Identify which cell holds the provided text, then report its [X, Y] central coordinate. 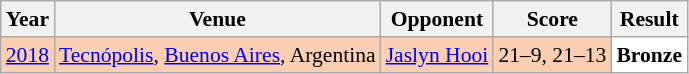
Result [649, 19]
Bronze [649, 55]
Tecnópolis, Buenos Aires, Argentina [218, 55]
2018 [28, 55]
Score [552, 19]
Year [28, 19]
Venue [218, 19]
Opponent [438, 19]
21–9, 21–13 [552, 55]
Jaslyn Hooi [438, 55]
